Return [X, Y] of the center of cell containing provided text 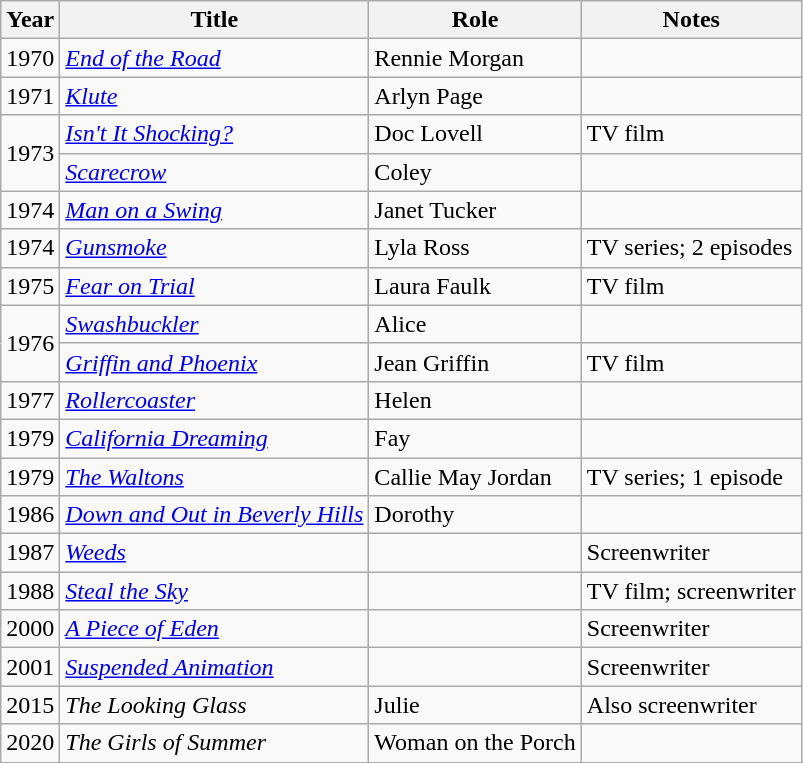
1988 [30, 591]
The Waltons [214, 477]
Weeds [214, 553]
The Looking Glass [214, 705]
1977 [30, 400]
California Dreaming [214, 438]
Fear on Trial [214, 286]
The Girls of Summer [214, 743]
1976 [30, 343]
1975 [30, 286]
Role [475, 20]
A Piece of Eden [214, 629]
Suspended Animation [214, 667]
Arlyn Page [475, 96]
1987 [30, 553]
Julie [475, 705]
Laura Faulk [475, 286]
Griffin and Phoenix [214, 362]
TV series; 2 episodes [691, 248]
1973 [30, 153]
Year [30, 20]
Rollercoaster [214, 400]
End of the Road [214, 58]
Coley [475, 172]
Notes [691, 20]
1971 [30, 96]
Title [214, 20]
Klute [214, 96]
TV film; screenwriter [691, 591]
Woman on the Porch [475, 743]
2000 [30, 629]
Helen [475, 400]
1986 [30, 515]
Isn't It Shocking? [214, 134]
1970 [30, 58]
2015 [30, 705]
Swashbuckler [214, 324]
2020 [30, 743]
Jean Griffin [475, 362]
Gunsmoke [214, 248]
Rennie Morgan [475, 58]
Scarecrow [214, 172]
2001 [30, 667]
Steal the Sky [214, 591]
Fay [475, 438]
Callie May Jordan [475, 477]
TV series; 1 episode [691, 477]
Doc Lovell [475, 134]
Down and Out in Beverly Hills [214, 515]
Janet Tucker [475, 210]
Man on a Swing [214, 210]
Also screenwriter [691, 705]
Dorothy [475, 515]
Alice [475, 324]
Lyla Ross [475, 248]
